Find where the given text appears and provide that cell's center as (x, y) coordinate. 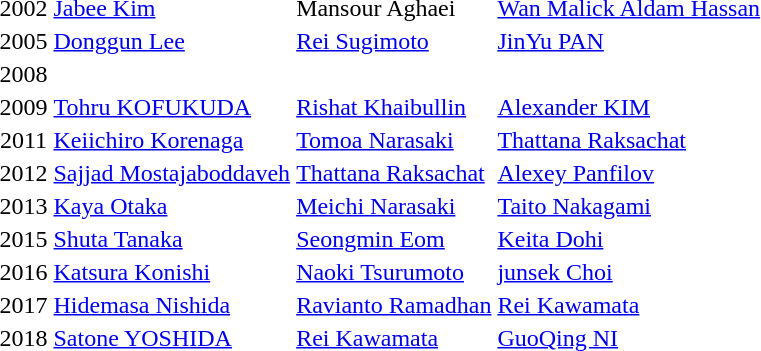
Tomoa Narasaki (394, 140)
Shuta Tanaka (172, 239)
Naoki Tsurumoto (394, 272)
Rei Sugimoto (394, 41)
Rishat Khaibullin (394, 107)
Meichi Narasaki (394, 206)
Hidemasa Nishida (172, 305)
Ravianto Ramadhan (394, 305)
Katsura Konishi (172, 272)
Seongmin Eom (394, 239)
Keiichiro Korenaga (172, 140)
Donggun Lee (172, 41)
Thattana Raksachat (394, 173)
Sajjad Mostajaboddaveh (172, 173)
Tohru KOFUKUDA (172, 107)
Kaya Otaka (172, 206)
